From the cell containing the given text, extract its center point as [X, Y] coordinate. 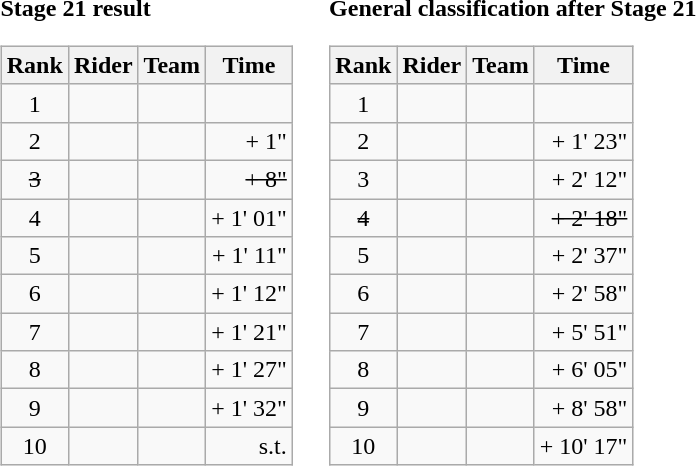
+ 2' 18" [584, 217]
+ 1" [250, 141]
+ 2' 58" [584, 294]
+ 6' 05" [584, 370]
+ 8" [250, 179]
+ 2' 12" [584, 179]
+ 1' 11" [250, 256]
+ 1' 12" [250, 294]
+ 1' 23" [584, 141]
+ 1' 27" [250, 370]
s.t. [250, 446]
+ 5' 51" [584, 332]
+ 8' 58" [584, 408]
+ 1' 21" [250, 332]
+ 10' 17" [584, 446]
+ 1' 32" [250, 408]
+ 2' 37" [584, 256]
+ 1' 01" [250, 217]
